Capture the cell that displays the provided text and extract its [x, y] central coordinate. 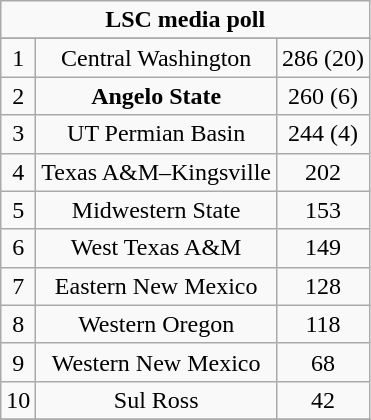
Western New Mexico [156, 362]
Western Oregon [156, 324]
118 [324, 324]
Central Washington [156, 58]
Texas A&M–Kingsville [156, 172]
68 [324, 362]
Sul Ross [156, 400]
128 [324, 286]
8 [18, 324]
286 (20) [324, 58]
UT Permian Basin [156, 134]
LSC media poll [186, 20]
1 [18, 58]
West Texas A&M [156, 248]
6 [18, 248]
Midwestern State [156, 210]
4 [18, 172]
5 [18, 210]
149 [324, 248]
Eastern New Mexico [156, 286]
9 [18, 362]
7 [18, 286]
260 (6) [324, 96]
Angelo State [156, 96]
202 [324, 172]
2 [18, 96]
10 [18, 400]
3 [18, 134]
244 (4) [324, 134]
42 [324, 400]
153 [324, 210]
